Provide the (x, y) coordinate of the cell's center where the given text is located.  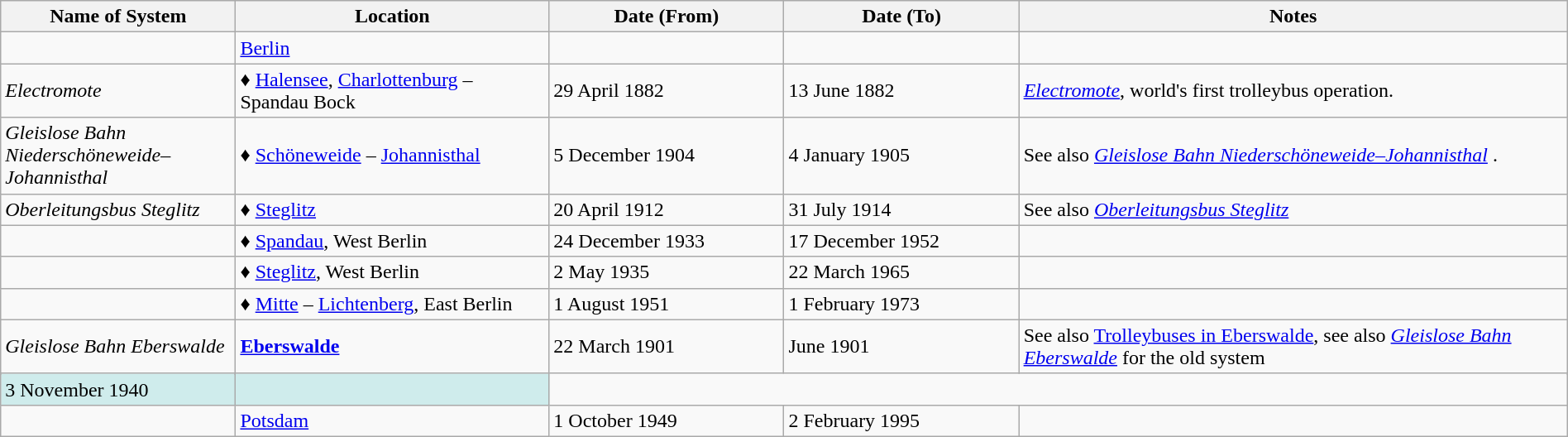
Potsdam (392, 420)
3 November 1940 (118, 389)
13 June 1882 (901, 91)
22 March 1901 (667, 346)
29 April 1882 (667, 91)
♦ Schöneweide – Johannisthal (392, 156)
♦ Steglitz, West Berlin (392, 272)
Date (From) (667, 17)
Notes (1293, 17)
5 December 1904 (667, 156)
2 February 1995 (901, 420)
17 December 1952 (901, 241)
Oberleitungsbus Steglitz (118, 209)
Electromote, world's first trolleybus operation. (1293, 91)
See also Oberleitungsbus Steglitz (1293, 209)
Eberswalde (392, 346)
♦ Steglitz (392, 209)
Name of System (118, 17)
31 July 1914 (901, 209)
22 March 1965 (901, 272)
♦ Halensee, Charlottenburg – Spandau Bock (392, 91)
1 October 1949 (667, 420)
See also Trolleybuses in Eberswalde, see also Gleislose Bahn Eberswalde for the old system (1293, 346)
4 January 1905 (901, 156)
2 May 1935 (667, 272)
See also Gleislose Bahn Niederschöneweide–Johannisthal . (1293, 156)
♦ Spandau, West Berlin (392, 241)
Berlin (392, 48)
Date (To) (901, 17)
Gleislose Bahn Niederschöneweide–Johannisthal (118, 156)
24 December 1933 (667, 241)
1 August 1951 (667, 304)
1 February 1973 (901, 304)
Gleislose Bahn Eberswalde (118, 346)
20 April 1912 (667, 209)
Electromote (118, 91)
♦ Mitte – Lichtenberg, East Berlin (392, 304)
Location (392, 17)
June 1901 (901, 346)
